From the cell containing the given text, extract its center point as (X, Y) coordinate. 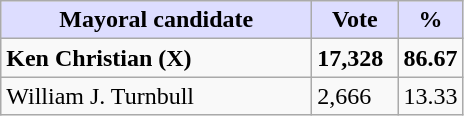
86.67 (430, 58)
2,666 (355, 96)
17,328 (355, 58)
Vote (355, 20)
Mayoral candidate (156, 20)
Ken Christian (X) (156, 58)
% (430, 20)
William J. Turnbull (156, 96)
13.33 (430, 96)
